From the cell containing the given text, extract its center point as [x, y] coordinate. 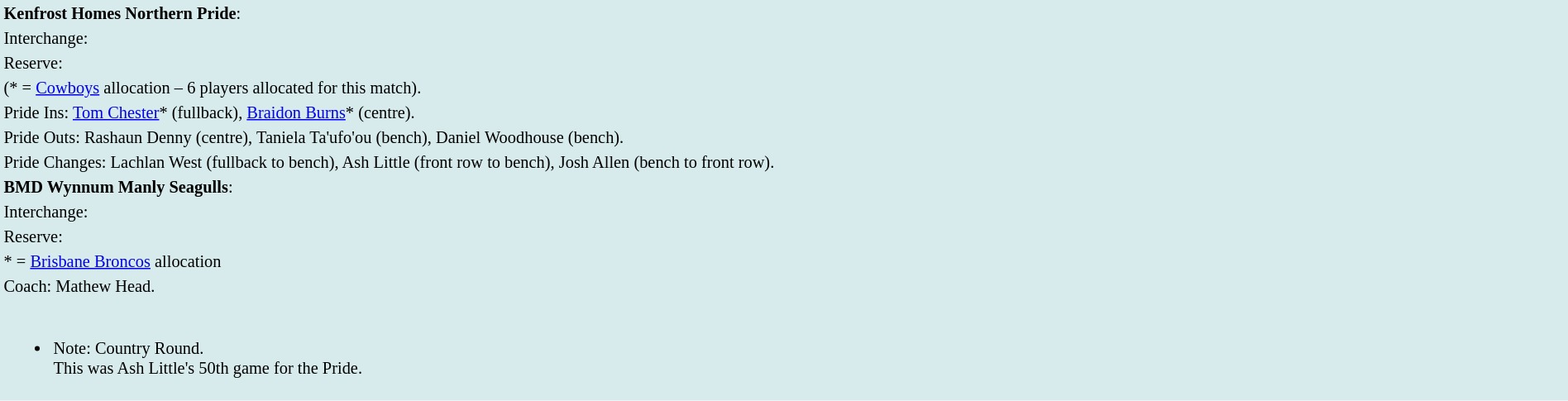
BMD Wynnum Manly Seagulls: [784, 187]
Coach: Mathew Head. [784, 286]
Pride Ins: Tom Chester* (fullback), Braidon Burns* (centre). [784, 112]
Note: Country Round.This was Ash Little's 50th game for the Pride. [784, 348]
* = Brisbane Broncos allocation [784, 261]
Kenfrost Homes Northern Pride: [784, 13]
Pride Changes: Lachlan West (fullback to bench), Ash Little (front row to bench), Josh Allen (bench to front row). [784, 162]
(* = Cowboys allocation – 6 players allocated for this match). [784, 88]
Pride Outs: Rashaun Denny (centre), Taniela Ta'ufo'ou (bench), Daniel Woodhouse (bench). [784, 137]
